Detect which cell encompasses the target text, then output its (x, y) center coordinate. 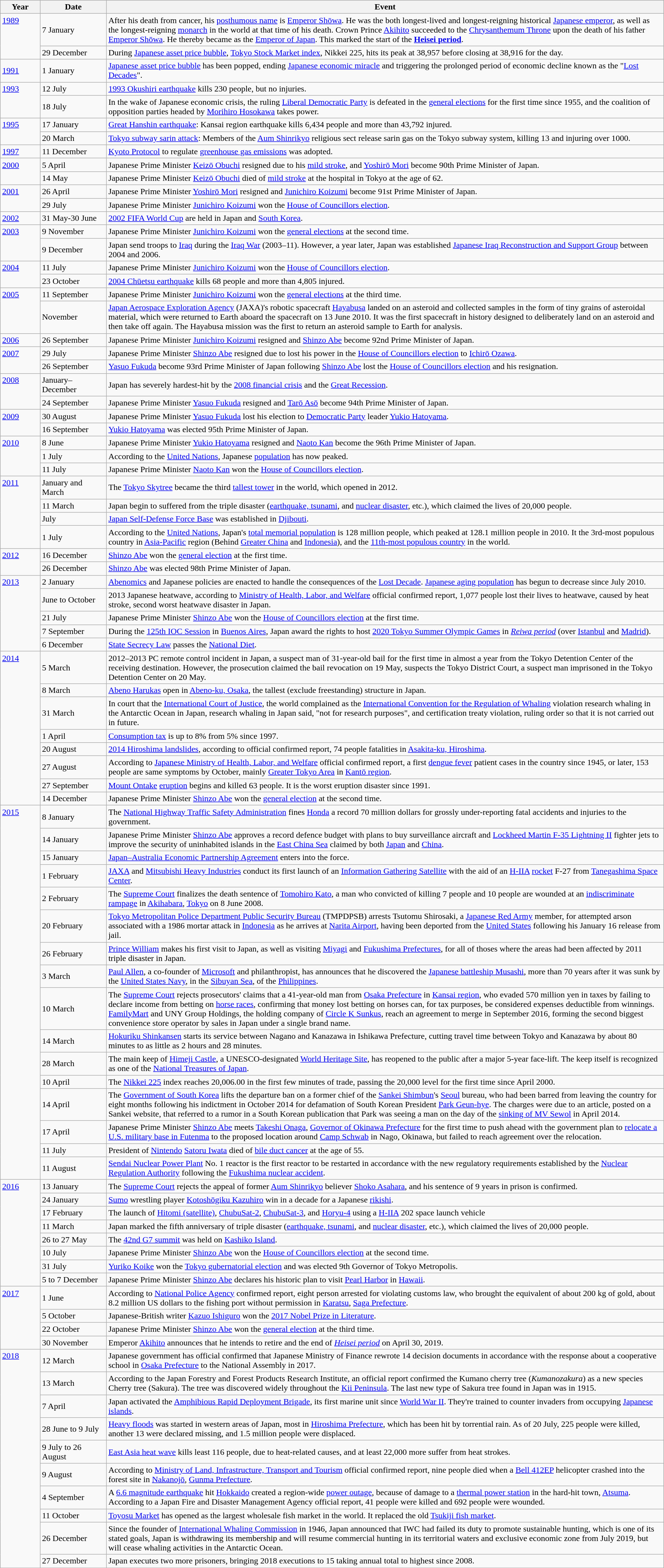
7 January (73, 30)
Japanese Prime Minister Junichiro Koizumi resigned and Shinzo Abe become 92nd Prime Minister of Japan. (385, 340)
The Tokyo Skytree became the third tallest tower in the world, which opened in 2012. (385, 488)
8 March (73, 690)
7 April (73, 1406)
9 November (73, 232)
Japanese Prime Minister Yukio Hatoyama resigned and Naoto Kan become the 96th Prime Minister of Japan. (385, 443)
2 January (73, 582)
12 March (73, 1361)
Sumo wrestling player Kotoshōgiku Kazuhiro win in a decade for a Japanese rikishi. (385, 1200)
Japanese-British writer Kazuo Ishiguro won the 2017 Nobel Prize in Literature. (385, 1316)
January and March (73, 488)
2 February (73, 899)
Consumption tax is up to 8% from 5% since 1997. (385, 736)
17 February (73, 1213)
2000 (20, 171)
16 December (73, 555)
2013 (20, 613)
2001 (20, 198)
11 September (73, 294)
13 January (73, 1186)
Japanese Prime Minister Yasuo Fukuda resigned and Tarō Asō become 94th Prime Minister of Japan. (385, 403)
28 June to 9 July (73, 1429)
26 to 27 May (73, 1240)
Japan marked the fifth anniversary of triple disaster (earthquake, tsunami, and nuclear disaster, etc.), which claimed the lives of 20,000 people. (385, 1226)
Japanese Prime Minister Shinzo Abe resigned due to lost his power in the House of Councillors election to Ichirō Ozawa. (385, 353)
2007 (20, 360)
10 July (73, 1253)
30 November (73, 1343)
17 January (73, 125)
Yukio Hatoyama was elected 95th Prime Minister of Japan. (385, 429)
2018 (20, 1459)
Year (20, 7)
Yuriko Koike won the Tokyo gubernatorial election and was elected 9th Governor of Tokyo Metropolis. (385, 1266)
Japanese Prime Minister Yoshirō Mori resigned and Junichiro Koizumi become 91st Prime Minister of Japan. (385, 191)
1 April (73, 736)
1 June (73, 1297)
2014 Hiroshima landslides, according to official confirmed report, 74 people fatalities in Asakita-ku, Hiroshima. (385, 749)
2008 (20, 391)
November (73, 317)
June to October (73, 600)
28 March (73, 1063)
1993 Okushiri earthquake kills 230 people, but no injuries. (385, 89)
9 December (73, 250)
13 March (73, 1384)
14 January (73, 840)
Japanese Prime Minister Junichiro Koizumi won the general elections at the third time. (385, 294)
Japanese Prime Minister Naoto Kan won the House of Councillors election. (385, 470)
16 September (73, 429)
22 October (73, 1329)
18 July (73, 107)
East Asia heat wave kills least 116 people, due to heat-related causes, and at least 22,000 more suffer from heat strokes. (385, 1452)
26 February (73, 953)
2010 (20, 456)
Toyosu Market has opened as the largest wholesale fish market in the world. It replaced the old Tsukiji fish market. (385, 1515)
President of Nintendo Satoru Iwata died of bile duct cancer at the age of 55. (385, 1150)
2002 (20, 218)
2015 (20, 993)
1993 (20, 100)
Japan has severely hardest-hit by the 2008 financial crisis and the Great Recession. (385, 385)
31 July (73, 1266)
Japanese Prime Minister Shinzo Abe declares his historic plan to visit Pearl Harbor in Hawaii. (385, 1280)
The 42nd G7 summit was held on Kashiko Island. (385, 1240)
2004 Chūetsu earthquake kills 68 people and more than 4,805 injured. (385, 281)
Emperor Akihito announces that he intends to retire and the end of Heisei period on April 30, 2019. (385, 1343)
Japan–Australia Economic Partnership Agreement enters into the force. (385, 858)
14 May (73, 178)
The Supreme Court rejects the appeal of former Aum Shinrikyo believer Shoko Asahara, and his sentence of 9 years in prison is confirmed. (385, 1186)
Japanese Prime Minister Keizō Obuchi resigned due to his mild stroke, and Yoshirō Mori become 90th Prime Minister of Japan. (385, 165)
20 August (73, 749)
31 May-30 June (73, 218)
24 January (73, 1200)
8 January (73, 817)
Kyoto Protocol to regulate greenhouse gas emissions was adopted. (385, 151)
Shinzo Abe won the general election at the first time. (385, 555)
2012 (20, 562)
23 October (73, 281)
2011 (20, 512)
Shinzo Abe was elected 98th Prime Minister of Japan. (385, 568)
Yasuo Fukuda become 93rd Prime Minister of Japan following Shinzo Abe lost the House of Councillors election and his resignation. (385, 367)
6 December (73, 645)
15 January (73, 858)
27 September (73, 785)
January–December (73, 385)
2016 (20, 1233)
12 July (73, 89)
1997 (20, 151)
Japan executes two more prisoners, bringing 2018 executions to 15 taking annual total to highest since 2008. (385, 1561)
Event (385, 7)
The launch of Hitomi (satellite), ChubuSat-2, ChubuSat-3, and Horyu-4 using a H-IIA 202 space launch vehicle (385, 1213)
5 October (73, 1316)
1 February (73, 875)
20 March (73, 138)
Great Hanshin earthquake: Kansai region earthquake kills 6,434 people and more than 43,792 injured. (385, 125)
29 December (73, 53)
10 April (73, 1082)
2003 (20, 243)
20 February (73, 926)
26 April (73, 191)
Japanese Prime Minister Shinzo Abe won the House of Councillors election at the second time. (385, 1253)
8 June (73, 443)
Date (73, 7)
According to the United Nations, Japanese population has now peaked. (385, 456)
Abeno Harukas open in Abeno-ku, Osaka, the tallest (exclude freestanding) structure in Japan. (385, 690)
Japan begin to suffered from the triple disaster (earthquake, tsunami, and nuclear disaster, etc.), which claimed the lives of 20,000 people. (385, 506)
7 September (73, 631)
10 March (73, 1009)
2017 (20, 1318)
Japanese Prime Minister Yasuo Fukuda lost his election to Democratic Party leader Yukio Hatoyama. (385, 416)
2006 (20, 340)
30 August (73, 416)
2005 (20, 311)
1 January (73, 71)
1989 (20, 36)
5 March (73, 667)
5 April (73, 165)
Japanese Prime Minister Shinzo Abe won the general election at the second time. (385, 799)
9 July to 26 August (73, 1452)
24 September (73, 403)
Japanese Prime Minister Shinzo Abe won the House of Councillors election at the first time. (385, 618)
Japanese Prime Minister Shinzo Abe won the general election at the third time. (385, 1329)
31 March (73, 713)
2009 (20, 423)
27 August (73, 768)
State Secrecy Law passes the National Diet. (385, 645)
17 April (73, 1132)
During Japanese asset price bubble, Tokyo Stock Market index, Nikkei 225, hits its peak at 38,957 before closing at 38,916 for the day. (385, 53)
Japanese Prime Minister Junichiro Koizumi won the general elections at the second time. (385, 232)
Japanese Prime Minister Keizō Obuchi died of mild stroke at the hospital in Tokyo at the age of 62. (385, 178)
3 March (73, 976)
11 October (73, 1515)
Mount Ontake eruption begins and killed 63 people. It is the worst eruption disaster since 1991. (385, 785)
The Nikkei 225 index reaches 20,006.00 in the first few minutes of trade, passing the 20,000 level for the first time since April 2000. (385, 1082)
14 December (73, 799)
2014 (20, 728)
11 December (73, 151)
2002 FIFA World Cup are held in Japan and South Korea. (385, 218)
21 July (73, 618)
4 September (73, 1497)
9 August (73, 1475)
2004 (20, 274)
11 August (73, 1168)
14 April (73, 1105)
14 March (73, 1041)
Japan Self-Defense Force Base was established in Djibouti. (385, 519)
27 December (73, 1561)
July (73, 519)
1991 (20, 71)
5 to 7 December (73, 1280)
1995 (20, 131)
